Return (x, y) of the center of cell containing provided text 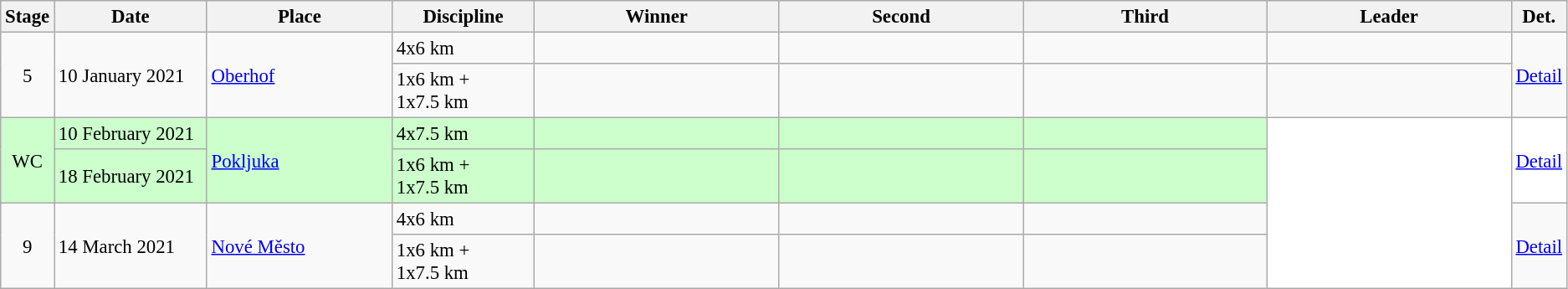
Det. (1539, 17)
Second (901, 17)
Pokljuka (300, 161)
18 February 2021 (131, 176)
Date (131, 17)
4x7.5 km (463, 134)
14 March 2021 (131, 246)
Nové Město (300, 246)
5 (28, 75)
10 February 2021 (131, 134)
10 January 2021 (131, 75)
Oberhof (300, 75)
Third (1145, 17)
Place (300, 17)
Stage (28, 17)
Discipline (463, 17)
Winner (657, 17)
9 (28, 246)
Leader (1389, 17)
WC (28, 161)
